Pinpoint the cell where the given text exists, returning its (x, y) midpoint coordinate. 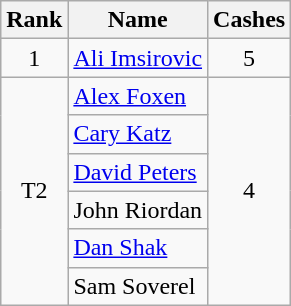
Ali Imsirovic (138, 58)
4 (250, 191)
Cary Katz (138, 134)
5 (250, 58)
Dan Shak (138, 248)
Sam Soverel (138, 286)
1 (34, 58)
T2 (34, 191)
Rank (34, 20)
Name (138, 20)
Alex Foxen (138, 96)
Cashes (250, 20)
David Peters (138, 172)
John Riordan (138, 210)
